Output the [X, Y] coordinate of the center of the cell containing the given text.  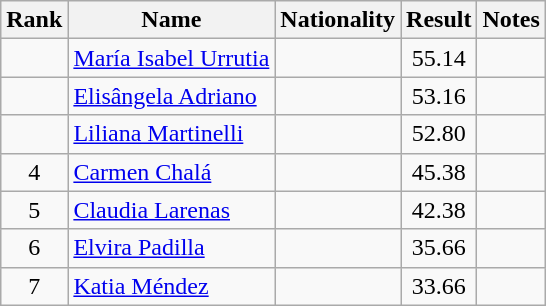
Claudia Larenas [172, 210]
Carmen Chalá [172, 172]
Elisângela Adriano [172, 96]
42.38 [439, 210]
6 [34, 248]
Liliana Martinelli [172, 134]
5 [34, 210]
Result [439, 20]
35.66 [439, 248]
4 [34, 172]
Elvira Padilla [172, 248]
7 [34, 286]
Rank [34, 20]
Name [172, 20]
Katia Méndez [172, 286]
45.38 [439, 172]
52.80 [439, 134]
33.66 [439, 286]
Nationality [338, 20]
Notes [511, 20]
53.16 [439, 96]
55.14 [439, 58]
María Isabel Urrutia [172, 58]
